Return the (x, y) coordinate for the center point of the cell that contains the specified text.  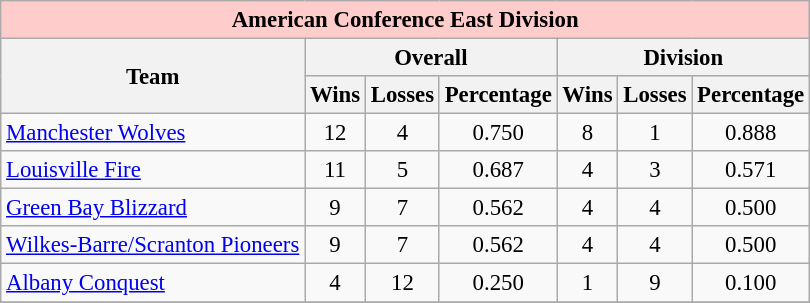
Wilkes-Barre/Scranton Pioneers (153, 245)
Manchester Wolves (153, 133)
0.571 (751, 170)
Team (153, 76)
Green Bay Blizzard (153, 208)
0.750 (498, 133)
0.100 (751, 283)
3 (655, 170)
5 (402, 170)
0.888 (751, 133)
0.687 (498, 170)
Albany Conquest (153, 283)
American Conference East Division (406, 20)
Louisville Fire (153, 170)
8 (588, 133)
Division (683, 58)
Overall (431, 58)
0.250 (498, 283)
11 (336, 170)
